Determine the [x, y] coordinate at the center of the cell enclosing the given text.  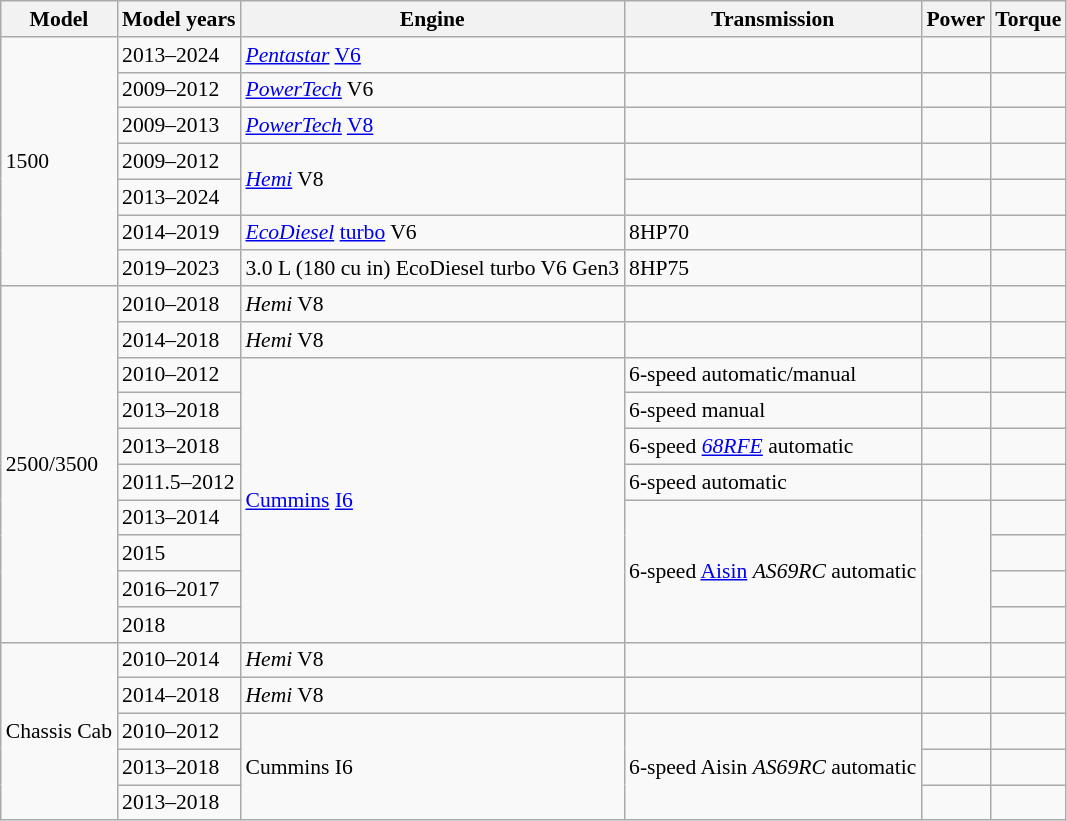
Model years [178, 19]
Torque [1028, 19]
2011.5–2012 [178, 482]
PowerTech V6 [432, 90]
Power [956, 19]
2015 [178, 554]
2009–2013 [178, 126]
6-speed automatic/manual [772, 375]
2013–2014 [178, 518]
6-speed 68RFE automatic [772, 447]
2010–2014 [178, 660]
2019–2023 [178, 269]
Transmission [772, 19]
6-speed manual [772, 411]
1500 [59, 162]
Chassis Cab [59, 731]
2018 [178, 625]
2016–2017 [178, 589]
EcoDiesel turbo V6 [432, 233]
Engine [432, 19]
2010–2018 [178, 304]
8HP70 [772, 233]
PowerTech V8 [432, 126]
2500/3500 [59, 464]
8HP75 [772, 269]
Pentastar V6 [432, 55]
3.0 L (180 cu in) EcoDiesel turbo V6 Gen3 [432, 269]
2014–2019 [178, 233]
Model [59, 19]
6-speed automatic [772, 482]
